Scan for the cell matching the given text and deliver its [x, y] coordinate at center. 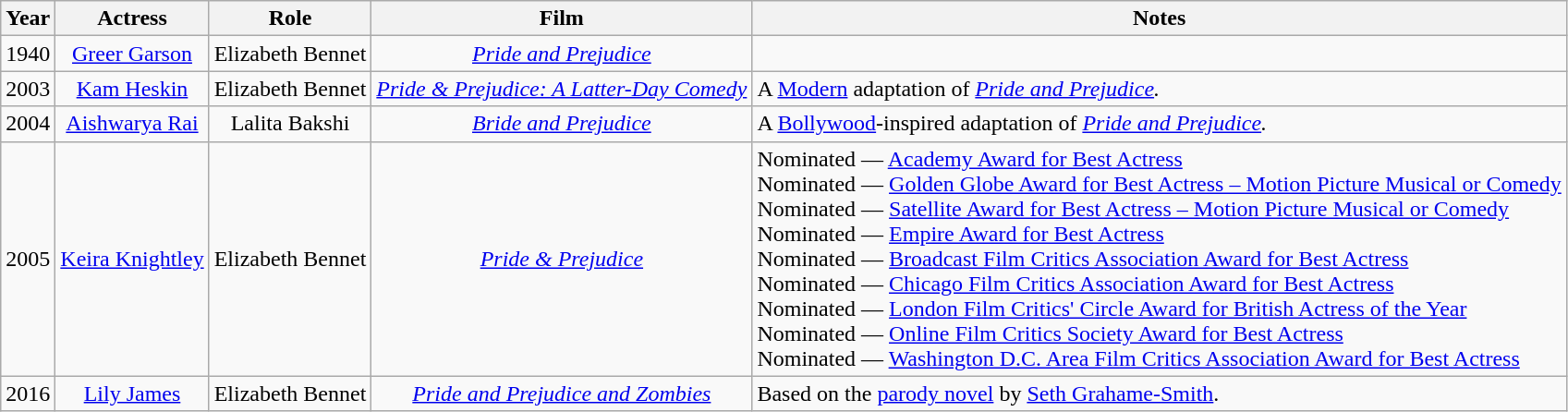
Film [562, 18]
Pride and Prejudice and Zombies [562, 394]
Notes [1159, 18]
Greer Garson [132, 54]
Role [290, 18]
Pride and Prejudice [562, 54]
Lily James [132, 394]
Bride and Prejudice [562, 124]
Pride & Prejudice [562, 259]
A Modern adaptation of Pride and Prejudice. [1159, 89]
Based on the parody novel by Seth Grahame-Smith. [1159, 394]
2003 [28, 89]
Lalita Bakshi [290, 124]
2004 [28, 124]
A Bollywood-inspired adaptation of Pride and Prejudice. [1159, 124]
Aishwarya Rai [132, 124]
2005 [28, 259]
1940 [28, 54]
Actress [132, 18]
Pride & Prejudice: A Latter-Day Comedy [562, 89]
Keira Knightley [132, 259]
Year [28, 18]
Kam Heskin [132, 89]
2016 [28, 394]
